Extract the (X, Y) coordinate from the center of the cell holding the provided text.  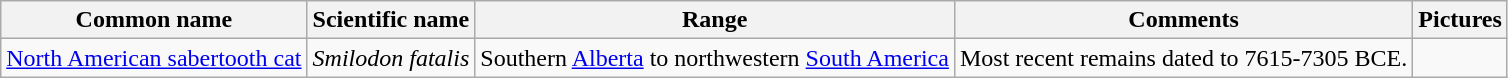
Common name (154, 20)
Most recent remains dated to 7615-7305 BCE. (1183, 58)
North American sabertooth cat (154, 58)
Pictures (1460, 20)
Scientific name (391, 20)
Smilodon fatalis (391, 58)
Comments (1183, 20)
Southern Alberta to northwestern South America (715, 58)
Range (715, 20)
